Pinpoint the cell where the given text exists, returning its (X, Y) midpoint coordinate. 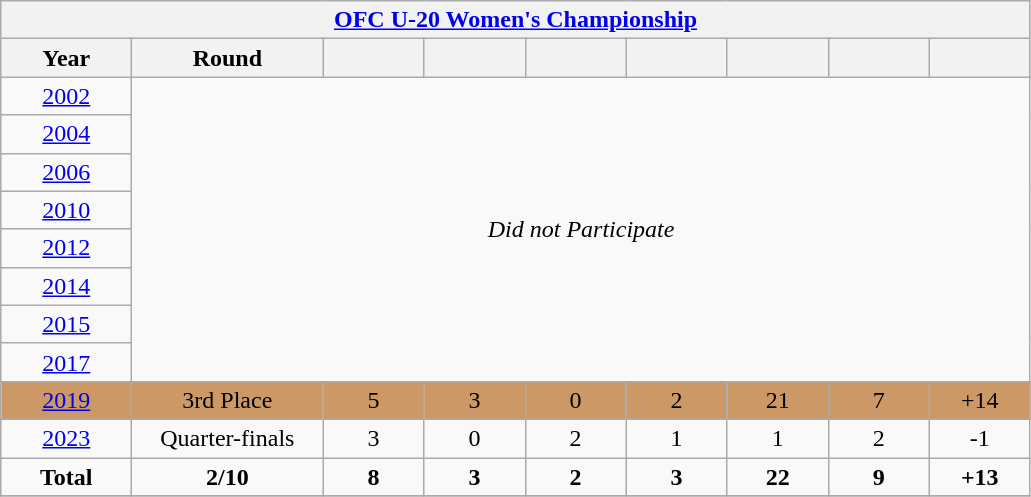
7 (878, 400)
2012 (66, 248)
2006 (66, 172)
2017 (66, 362)
Round (228, 58)
+13 (980, 477)
2023 (66, 438)
2019 (66, 400)
2002 (66, 96)
2014 (66, 286)
8 (374, 477)
9 (878, 477)
Quarter-finals (228, 438)
+14 (980, 400)
-1 (980, 438)
21 (778, 400)
5 (374, 400)
Year (66, 58)
22 (778, 477)
3rd Place (228, 400)
Total (66, 477)
2010 (66, 210)
2/10 (228, 477)
OFC U-20 Women's Championship (516, 20)
Did not Participate (581, 229)
2015 (66, 324)
2004 (66, 134)
